Locate the cell with the specified text and output its (x, y) center coordinate. 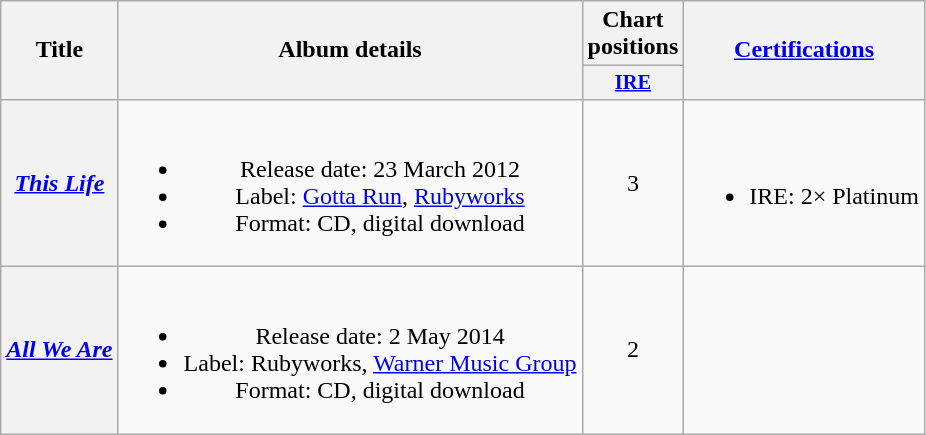
Release date: 2 May 2014Label: Rubyworks, Warner Music GroupFormat: CD, digital download (350, 350)
Certifications (804, 50)
Album details (350, 50)
2 (633, 350)
3 (633, 182)
IRE (633, 83)
IRE: 2× Platinum (804, 182)
Title (60, 50)
Chart positions (633, 34)
All We Are (60, 350)
Release date: 23 March 2012Label: Gotta Run, RubyworksFormat: CD, digital download (350, 182)
This Life (60, 182)
